Determine the (x, y) coordinate at the center of the cell enclosing the given text.  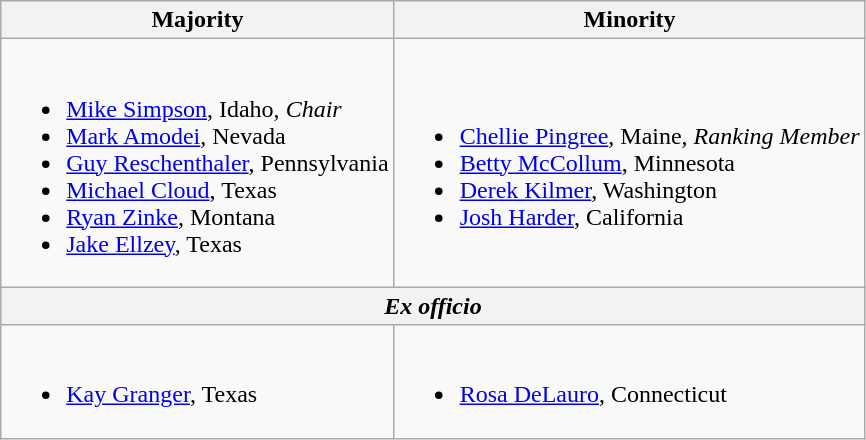
Rosa DeLauro, Connecticut (630, 382)
Minority (630, 20)
Kay Granger, Texas (198, 382)
Ex officio (433, 306)
Majority (198, 20)
Chellie Pingree, Maine, Ranking MemberBetty McCollum, MinnesotaDerek Kilmer, WashingtonJosh Harder, California (630, 163)
Mike Simpson, Idaho, ChairMark Amodei, NevadaGuy Reschenthaler, PennsylvaniaMichael Cloud, TexasRyan Zinke, MontanaJake Ellzey, Texas (198, 163)
